Pinpoint the cell where the given text exists, returning its [X, Y] midpoint coordinate. 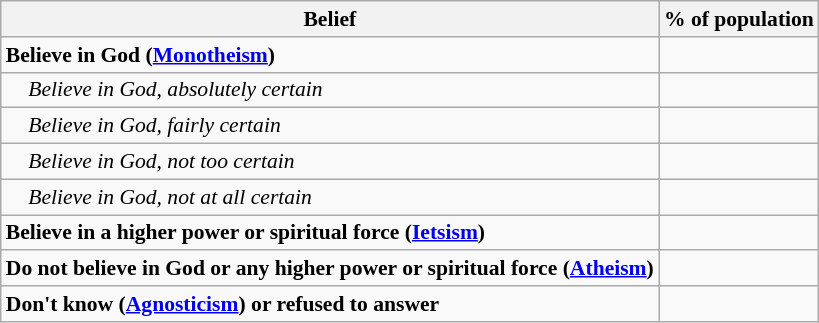
Believe in God, not at all certain [330, 197]
Believe in God (Monotheism) [330, 55]
Believe in a higher power or spiritual force (Ietsism) [330, 233]
Don't know (Agnosticism) or refused to answer [330, 304]
Do not believe in God or any higher power or spiritual force (Atheism) [330, 269]
Belief [330, 19]
Believe in God, fairly certain [330, 126]
Believe in God, not too certain [330, 162]
% of population [739, 19]
Believe in God, absolutely certain [330, 90]
